Identify which cell holds the provided text, then report its (x, y) central coordinate. 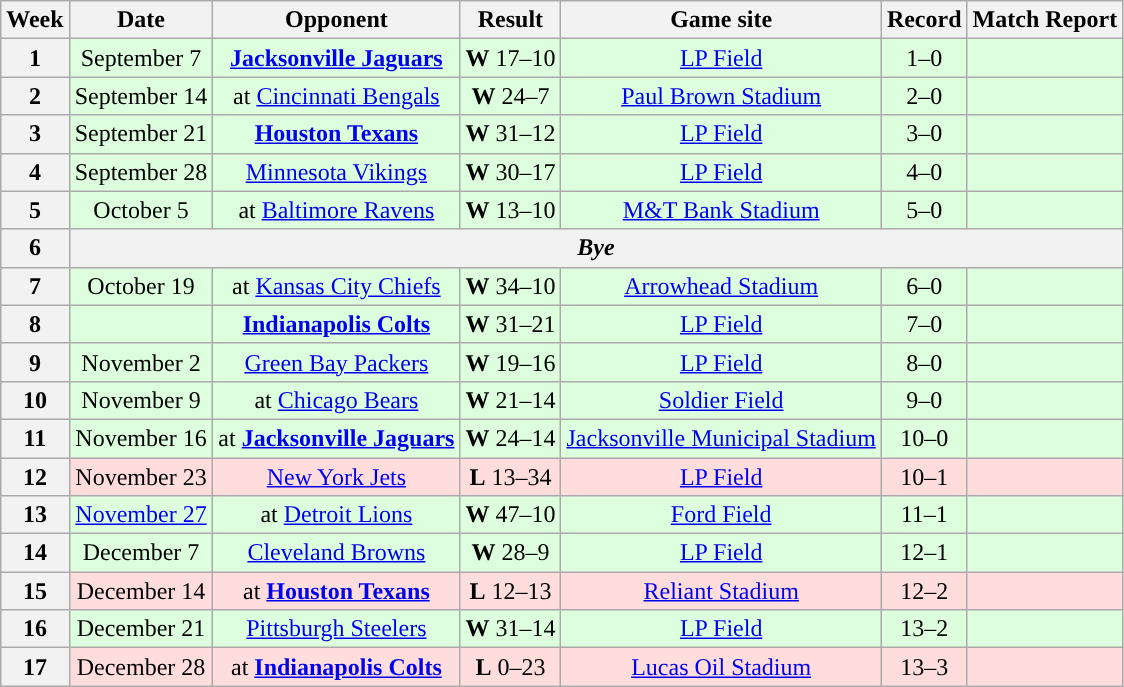
September 28 (141, 172)
W 21–14 (510, 400)
at Indianapolis Colts (336, 667)
Lucas Oil Stadium (721, 667)
September 7 (141, 58)
7 (35, 286)
2–0 (924, 96)
L 12–13 (510, 591)
1 (35, 58)
5 (35, 210)
11–1 (924, 515)
Bye (596, 248)
Arrowhead Stadium (721, 286)
W 19–16 (510, 362)
Paul Brown Stadium (721, 96)
Record (924, 20)
12 (35, 477)
12–1 (924, 553)
10–1 (924, 477)
December 21 (141, 629)
at Kansas City Chiefs (336, 286)
12–2 (924, 591)
W 17–10 (510, 58)
W 34–10 (510, 286)
November 16 (141, 438)
Result (510, 20)
17 (35, 667)
December 7 (141, 553)
Houston Texans (336, 134)
L 13–34 (510, 477)
December 28 (141, 667)
December 14 (141, 591)
1–0 (924, 58)
at Cincinnati Bengals (336, 96)
13–3 (924, 667)
W 30–17 (510, 172)
W 47–10 (510, 515)
9–0 (924, 400)
13 (35, 515)
November 9 (141, 400)
15 (35, 591)
September 14 (141, 96)
11 (35, 438)
Green Bay Packers (336, 362)
Minnesota Vikings (336, 172)
Indianapolis Colts (336, 324)
W 24–7 (510, 96)
W 13–10 (510, 210)
3 (35, 134)
W 31–12 (510, 134)
October 5 (141, 210)
Date (141, 20)
October 19 (141, 286)
3–0 (924, 134)
at Houston Texans (336, 591)
10–0 (924, 438)
M&T Bank Stadium (721, 210)
Jacksonville Municipal Stadium (721, 438)
4–0 (924, 172)
8–0 (924, 362)
Ford Field (721, 515)
L 0–23 (510, 667)
September 21 (141, 134)
2 (35, 96)
November 27 (141, 515)
at Baltimore Ravens (336, 210)
16 (35, 629)
9 (35, 362)
Pittsburgh Steelers (336, 629)
W 28–9 (510, 553)
6–0 (924, 286)
at Chicago Bears (336, 400)
14 (35, 553)
4 (35, 172)
7–0 (924, 324)
Cleveland Browns (336, 553)
10 (35, 400)
at Jacksonville Jaguars (336, 438)
Jacksonville Jaguars (336, 58)
5–0 (924, 210)
Opponent (336, 20)
Game site (721, 20)
Match Report (1045, 20)
Week (35, 20)
New York Jets (336, 477)
November 23 (141, 477)
13–2 (924, 629)
Reliant Stadium (721, 591)
W 31–14 (510, 629)
6 (35, 248)
W 24–14 (510, 438)
W 31–21 (510, 324)
Soldier Field (721, 400)
at Detroit Lions (336, 515)
8 (35, 324)
November 2 (141, 362)
